From the cell containing the given text, extract its center point as [x, y] coordinate. 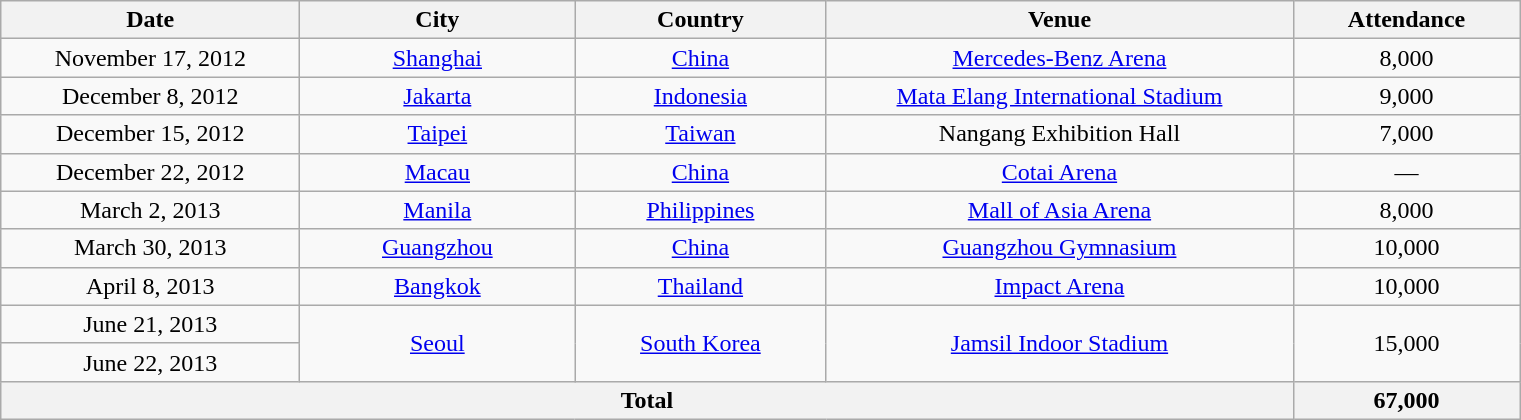
South Korea [700, 343]
67,000 [1406, 400]
Philippines [700, 210]
November 17, 2012 [150, 58]
Manila [438, 210]
March 30, 2013 [150, 248]
Guangzhou Gymnasium [1060, 248]
Indonesia [700, 96]
June 21, 2013 [150, 324]
Taipei [438, 134]
June 22, 2013 [150, 362]
December 22, 2012 [150, 172]
Mall of Asia Arena [1060, 210]
December 15, 2012 [150, 134]
Total [647, 400]
Guangzhou [438, 248]
Attendance [1406, 20]
Jakarta [438, 96]
Macau [438, 172]
Nangang Exhibition Hall [1060, 134]
March 2, 2013 [150, 210]
7,000 [1406, 134]
— [1406, 172]
April 8, 2013 [150, 286]
Date [150, 20]
15,000 [1406, 343]
9,000 [1406, 96]
Cotai Arena [1060, 172]
December 8, 2012 [150, 96]
Shanghai [438, 58]
Impact Arena [1060, 286]
Taiwan [700, 134]
Mercedes-Benz Arena [1060, 58]
City [438, 20]
Bangkok [438, 286]
Venue [1060, 20]
Thailand [700, 286]
Jamsil Indoor Stadium [1060, 343]
Country [700, 20]
Mata Elang International Stadium [1060, 96]
Seoul [438, 343]
